Identify which cell holds the provided text, then report its [x, y] central coordinate. 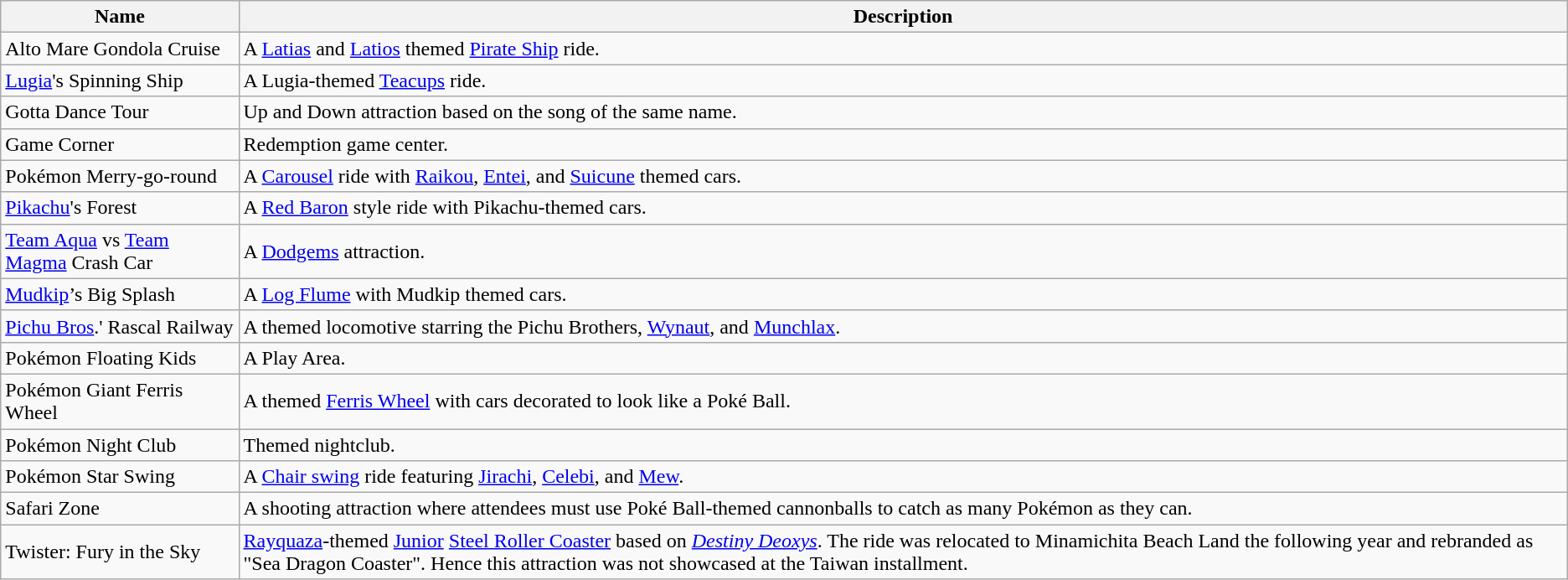
Gotta Dance Tour [120, 112]
Pokémon Star Swing [120, 477]
Twister: Fury in the Sky [120, 552]
Game Corner [120, 144]
A themed Ferris Wheel with cars decorated to look like a Poké Ball. [903, 401]
Lugia's Spinning Ship [120, 80]
Pokémon Giant Ferris Wheel [120, 401]
A Play Area. [903, 358]
Pichu Bros.' Rascal Railway [120, 326]
Alto Mare Gondola Cruise [120, 49]
Safari Zone [120, 509]
Name [120, 17]
A Dodgems attraction. [903, 251]
Pokémon Merry-go-round [120, 176]
Mudkip’s Big Splash [120, 294]
A themed locomotive starring the Pichu Brothers, Wynaut, and Munchlax. [903, 326]
A Lugia-themed Teacups ride. [903, 80]
A Red Baron style ride with Pikachu-themed cars. [903, 208]
Pikachu's Forest [120, 208]
A Latias and Latios themed Pirate Ship ride. [903, 49]
Team Aqua vs Team Magma Crash Car [120, 251]
Pokémon Night Club [120, 445]
Up and Down attraction based on the song of the same name. [903, 112]
Themed nightclub. [903, 445]
A Log Flume with Mudkip themed cars. [903, 294]
A Chair swing ride featuring Jirachi, Celebi, and Mew. [903, 477]
Redemption game center. [903, 144]
A Carousel ride with Raikou, Entei, and Suicune themed cars. [903, 176]
A shooting attraction where attendees must use Poké Ball-themed cannonballs to catch as many Pokémon as they can. [903, 509]
Pokémon Floating Kids [120, 358]
Description [903, 17]
